Capture the cell that displays the provided text and extract its (X, Y) central coordinate. 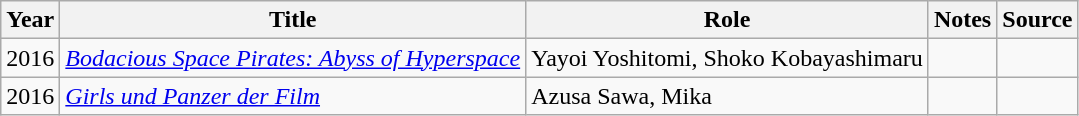
Azusa Sawa, Mika (728, 96)
Year (30, 20)
Bodacious Space Pirates: Abyss of Hyperspace (293, 58)
Source (1038, 20)
Girls und Panzer der Film (293, 96)
Title (293, 20)
Role (728, 20)
Notes (962, 20)
Yayoi Yoshitomi, Shoko Kobayashimaru (728, 58)
